Detect which cell encompasses the target text, then output its (X, Y) center coordinate. 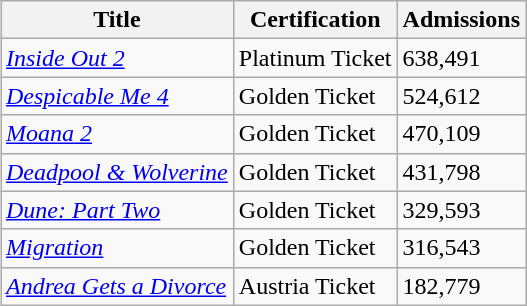
524,612 (461, 96)
Austria Ticket (315, 286)
470,109 (461, 134)
Moana 2 (116, 134)
316,543 (461, 248)
Inside Out 2 (116, 58)
Despicable Me 4 (116, 96)
182,779 (461, 286)
Migration (116, 248)
Platinum Ticket (315, 58)
329,593 (461, 210)
Admissions (461, 20)
Dune: Part Two (116, 210)
431,798 (461, 172)
Deadpool & Wolverine (116, 172)
Title (116, 20)
Andrea Gets a Divorce (116, 286)
638,491 (461, 58)
Certification (315, 20)
